Find where the given text appears and provide that cell's center as (X, Y) coordinate. 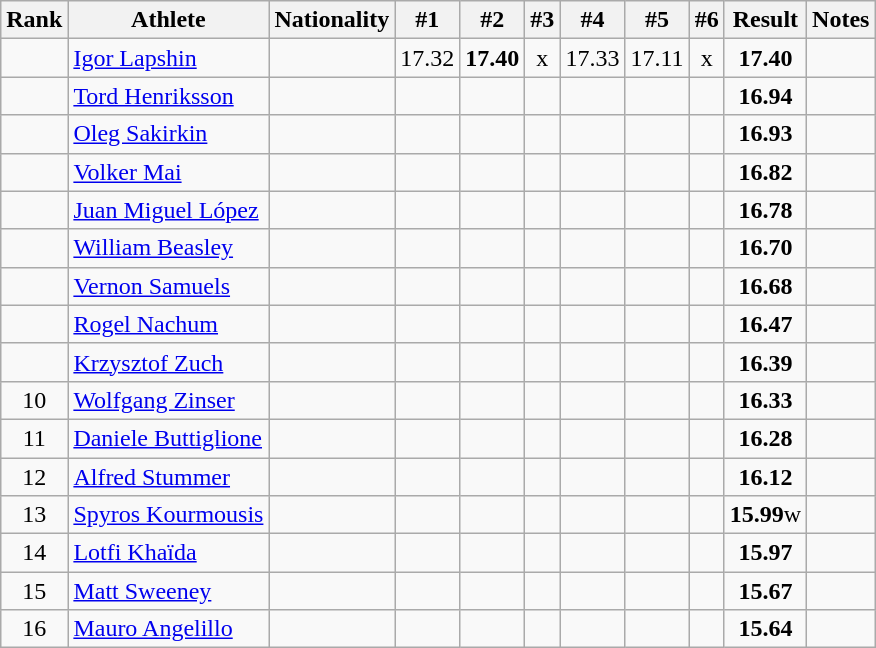
Oleg Sakirkin (168, 134)
Lotfi Khaïda (168, 553)
Wolfgang Zinser (168, 400)
11 (34, 438)
17.11 (657, 58)
#6 (706, 20)
15.99w (765, 515)
16.28 (765, 438)
Athlete (168, 20)
16.12 (765, 477)
15.67 (765, 591)
16.68 (765, 286)
10 (34, 400)
15 (34, 591)
15.97 (765, 553)
Krzysztof Zuch (168, 362)
Spyros Kourmousis (168, 515)
Notes (841, 20)
Vernon Samuels (168, 286)
#3 (542, 20)
#5 (657, 20)
15.64 (765, 629)
17.33 (592, 58)
Matt Sweeney (168, 591)
17.32 (428, 58)
Rank (34, 20)
16.94 (765, 96)
#2 (492, 20)
Juan Miguel López (168, 210)
16.33 (765, 400)
16.78 (765, 210)
Mauro Angelillo (168, 629)
16 (34, 629)
16.93 (765, 134)
Result (765, 20)
Daniele Buttiglione (168, 438)
13 (34, 515)
Igor Lapshin (168, 58)
Volker Mai (168, 172)
Rogel Nachum (168, 324)
16.70 (765, 248)
Alfred Stummer (168, 477)
14 (34, 553)
Tord Henriksson (168, 96)
16.39 (765, 362)
William Beasley (168, 248)
Nationality (332, 20)
#4 (592, 20)
12 (34, 477)
#1 (428, 20)
16.47 (765, 324)
16.82 (765, 172)
